Capture the cell that displays the provided text and extract its [x, y] central coordinate. 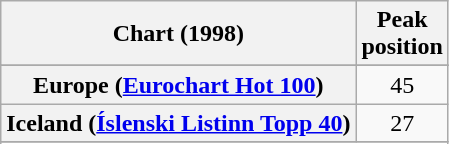
Chart (1998) [178, 34]
45 [402, 85]
27 [402, 123]
Iceland (Íslenski Listinn Topp 40) [178, 123]
Peakposition [402, 34]
Europe (Eurochart Hot 100) [178, 85]
